Identify which cell holds the provided text, then report its [x, y] central coordinate. 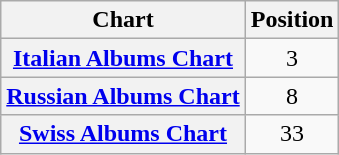
Chart [123, 20]
Italian Albums Chart [123, 58]
33 [292, 134]
Russian Albums Chart [123, 96]
Swiss Albums Chart [123, 134]
Position [292, 20]
3 [292, 58]
8 [292, 96]
